Extract the [X, Y] coordinate from the center of the cell holding the provided text.  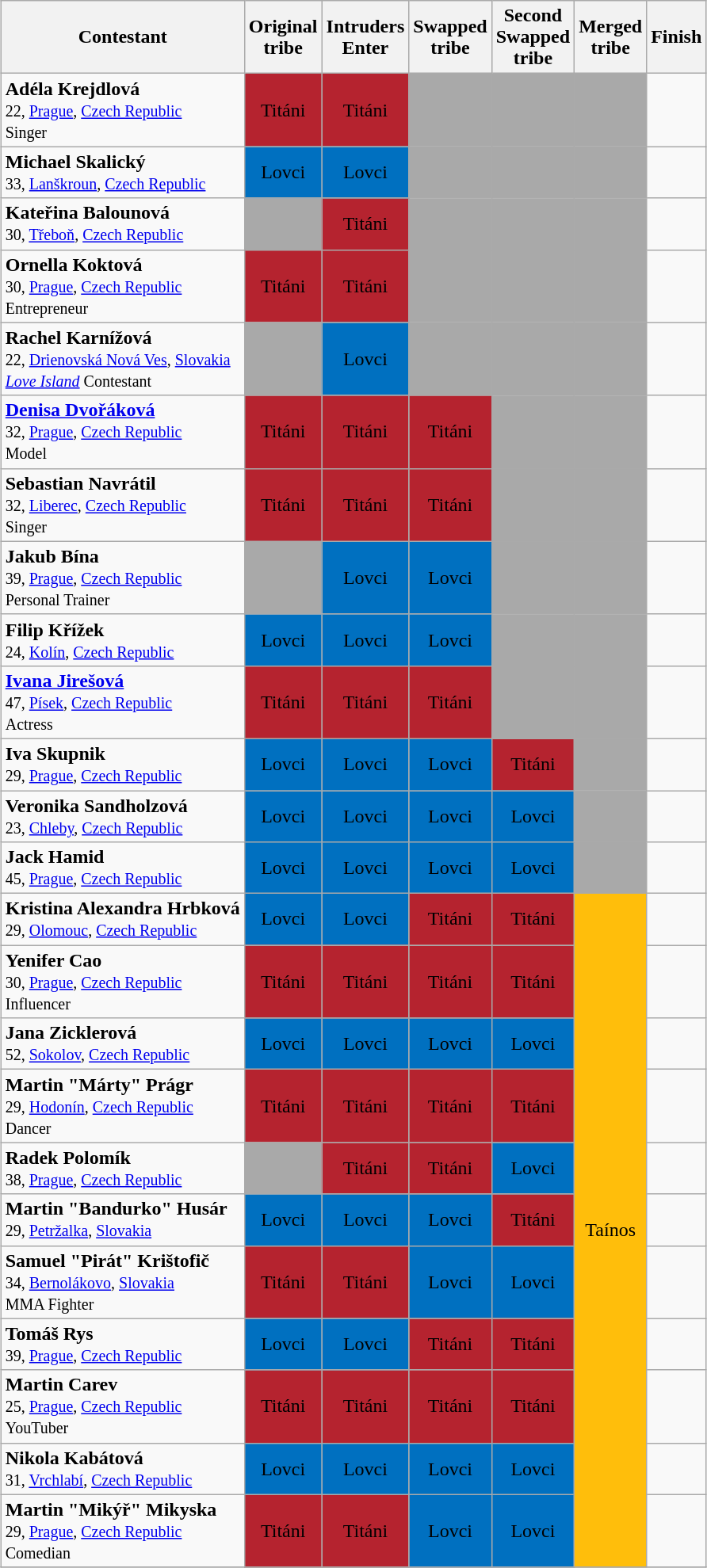
Jack Hamid45, Prague, Czech Republic [122, 868]
Jana Zicklerová52, Sokolov, Czech Republic [122, 1044]
Samuel "Pirát" Krištofič34, Bernolákovo, SlovakiaMMA Fighter [122, 1282]
Swapped tribe [450, 37]
Kateřina Balounová30, Třeboň, Czech Republic [122, 223]
Martin "Mikýř" Mikyska29, Prague, Czech RepublicComedian [122, 1531]
Filip Křížek24, Kolín, Czech Republic [122, 640]
Martin "Bandurko" Husár29, Petržalka, Slovakia [122, 1220]
Second Swapped tribe [533, 37]
Kristina Alexandra Hrbková29, Olomouc, Czech Republic [122, 919]
Merged tribe [610, 37]
Original tribe [283, 37]
Michael Skalický33, Lanškroun, Czech Republic [122, 173]
Martin Carev25, Prague, Czech RepublicYouTuber [122, 1406]
Ivana Jirešová47, Písek, Czech RepublicActress [122, 702]
Radek Polomík38, Prague, Czech Republic [122, 1168]
Contestant [122, 37]
Yenifer Cao30, Prague, Czech RepublicInfluencer [122, 982]
Taínos [610, 1231]
Iva Skupnik29, Prague, Czech Republic [122, 764]
Intruders Enter [365, 37]
Jakub Bína39, Prague, Czech RepublicPersonal Trainer [122, 578]
Rachel Karnížová22, Drienovská Nová Ves, SlovakiaLove Island Contestant [122, 359]
Sebastian Navrátil32, Liberec, Czech RepublicSinger [122, 505]
Martin "Márty" Prágr29, Hodonín, Czech RepublicDancer [122, 1106]
Denisa Dvořáková32, Prague, Czech RepublicModel [122, 432]
Tomáš Rys39, Prague, Czech Republic [122, 1344]
Nikola Kabátová31, Vrchlabí, Czech Republic [122, 1469]
Finish [677, 37]
Ornella Koktová30, Prague, Czech RepublicEntrepreneur [122, 286]
Veronika Sandholzová23, Chleby, Czech Republic [122, 816]
Adéla Krejdlová22, Prague, Czech RepublicSinger [122, 110]
